Capture the cell that displays the provided text and extract its [x, y] central coordinate. 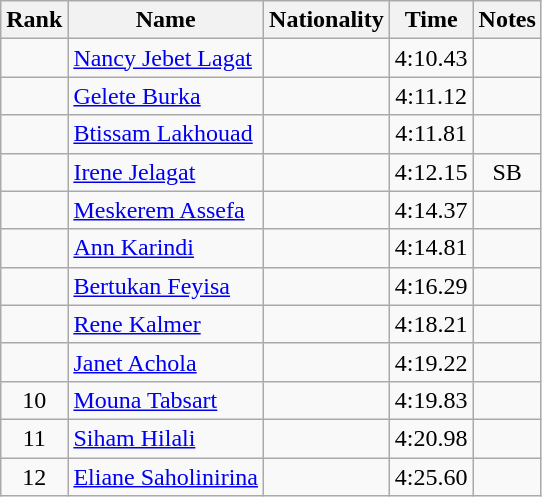
12 [34, 477]
Meskerem Assefa [166, 210]
Name [166, 20]
4:14.37 [431, 210]
Janet Achola [166, 362]
4:11.12 [431, 96]
11 [34, 438]
Rene Kalmer [166, 324]
10 [34, 400]
4:16.29 [431, 286]
Ann Karindi [166, 248]
Gelete Burka [166, 96]
Time [431, 20]
4:25.60 [431, 477]
4:14.81 [431, 248]
Nancy Jebet Lagat [166, 58]
Notes [507, 20]
4:18.21 [431, 324]
Nationality [327, 20]
Mouna Tabsart [166, 400]
Irene Jelagat [166, 172]
4:12.15 [431, 172]
Btissam Lakhouad [166, 134]
Rank [34, 20]
4:20.98 [431, 438]
4:11.81 [431, 134]
Bertukan Feyisa [166, 286]
Eliane Saholinirina [166, 477]
4:19.83 [431, 400]
4:19.22 [431, 362]
4:10.43 [431, 58]
Siham Hilali [166, 438]
SB [507, 172]
